Extract the (x, y) coordinate from the center of the cell holding the provided text.  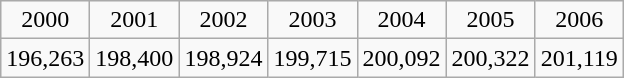
198,400 (134, 58)
199,715 (312, 58)
2006 (579, 20)
196,263 (46, 58)
200,322 (490, 58)
2002 (224, 20)
2000 (46, 20)
201,119 (579, 58)
200,092 (402, 58)
2005 (490, 20)
2003 (312, 20)
2004 (402, 20)
198,924 (224, 58)
2001 (134, 20)
